Locate the cell with the specified text and output its [X, Y] center coordinate. 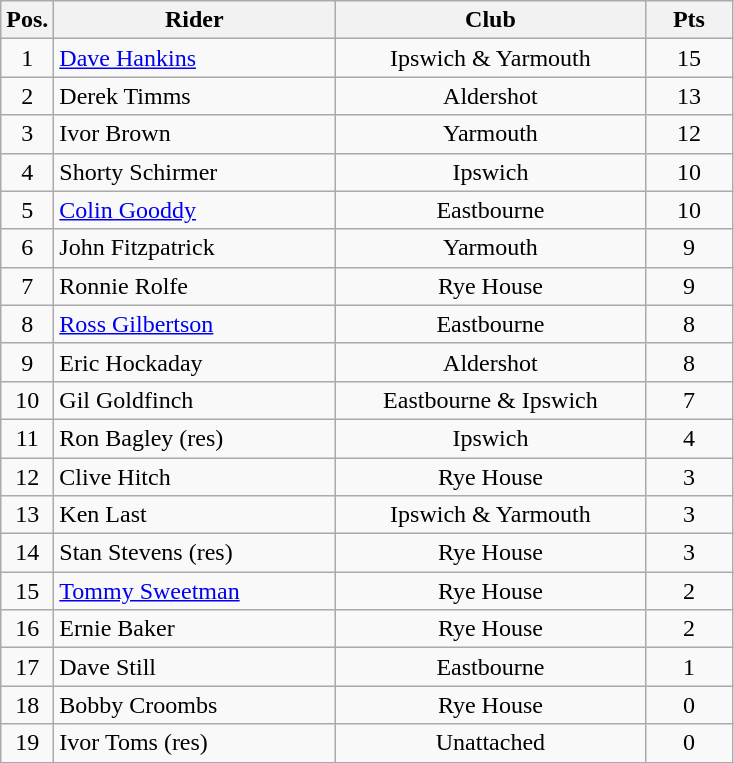
Ivor Brown [194, 134]
Ivor Toms (res) [194, 743]
Club [490, 20]
Dave Still [194, 667]
18 [28, 705]
Eric Hockaday [194, 362]
Colin Gooddy [194, 210]
19 [28, 743]
Stan Stevens (res) [194, 553]
Dave Hankins [194, 58]
Eastbourne & Ipswich [490, 400]
17 [28, 667]
Pos. [28, 20]
Tommy Sweetman [194, 591]
Ken Last [194, 515]
Gil Goldfinch [194, 400]
Ron Bagley (res) [194, 438]
Clive Hitch [194, 477]
Bobby Croombs [194, 705]
Ronnie Rolfe [194, 286]
Ross Gilbertson [194, 324]
14 [28, 553]
Pts [689, 20]
Ernie Baker [194, 629]
5 [28, 210]
Unattached [490, 743]
Shorty Schirmer [194, 172]
Derek Timms [194, 96]
Rider [194, 20]
6 [28, 248]
John Fitzpatrick [194, 248]
16 [28, 629]
11 [28, 438]
